Detect which cell encompasses the target text, then output its [x, y] center coordinate. 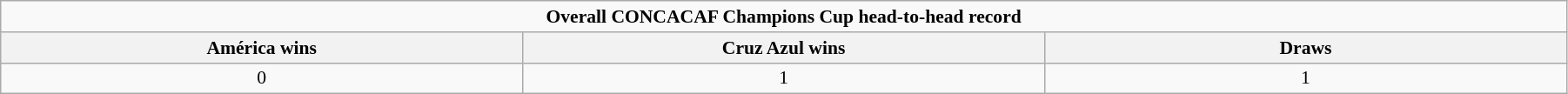
0 [262, 78]
Cruz Azul wins [784, 48]
Draws [1306, 48]
América wins [262, 48]
Overall CONCACAF Champions Cup head-to-head record [784, 17]
